Scan for the cell matching the given text and deliver its (x, y) coordinate at center. 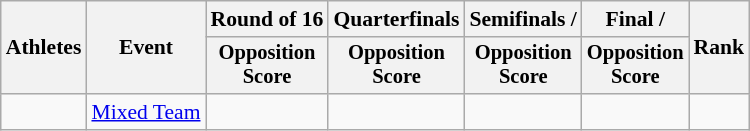
Event (146, 48)
Round of 16 (268, 19)
Semifinals / (522, 19)
Mixed Team (146, 112)
Final / (636, 19)
Rank (720, 48)
Athletes (44, 48)
Quarterfinals (396, 19)
